Extract the (x, y) coordinate from the center of the cell holding the provided text.  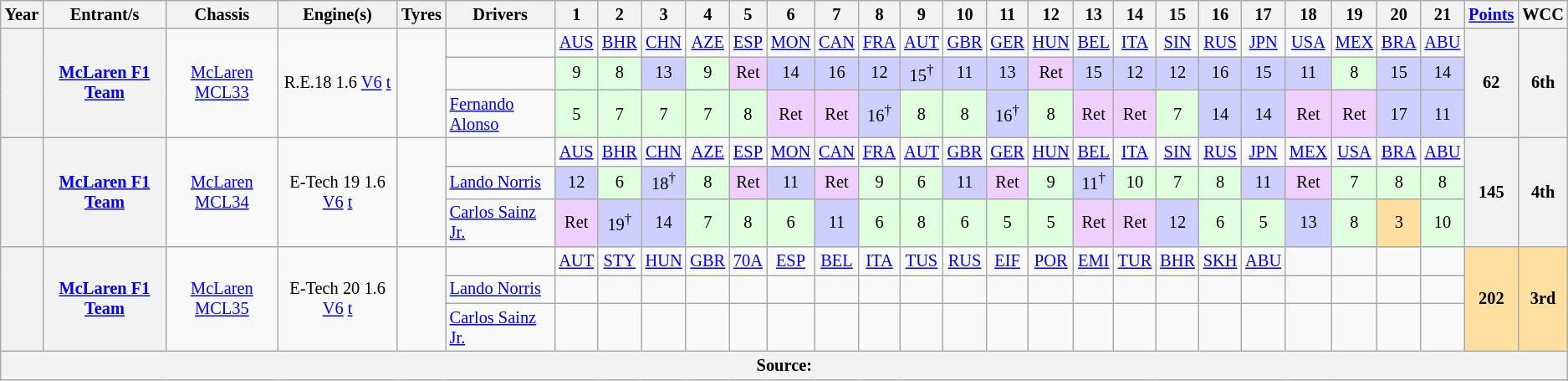
E-Tech 20 1.6 V6 t (338, 300)
Source: (784, 366)
TUS (922, 261)
SKH (1220, 261)
Fernando Alonso (500, 114)
Chassis (222, 14)
E-Tech 19 1.6 V6 t (338, 192)
19 (1355, 14)
Drivers (500, 14)
Points (1491, 14)
3rd (1543, 300)
18 (1308, 14)
EIF (1007, 261)
WCC (1543, 14)
11† (1094, 183)
6th (1543, 83)
70A (748, 261)
Entrant/s (105, 14)
19† (620, 223)
1 (576, 14)
202 (1491, 300)
21 (1443, 14)
STY (620, 261)
Year (22, 14)
4 (707, 14)
Engine(s) (338, 14)
2 (620, 14)
15† (922, 74)
POR (1051, 261)
Tyres (421, 14)
20 (1399, 14)
McLaren MCL33 (222, 83)
R.E.18 1.6 V6 t (338, 83)
EMI (1094, 261)
McLaren MCL35 (222, 300)
McLaren MCL34 (222, 192)
145 (1491, 192)
4th (1543, 192)
18† (664, 183)
TUR (1135, 261)
62 (1491, 83)
